Search for the cell housing the specified text and yield its [X, Y] center coordinate. 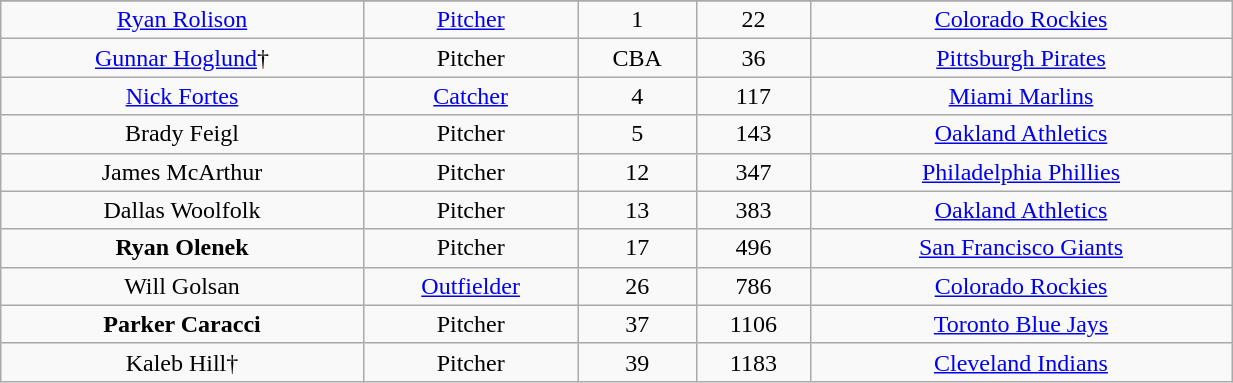
Catcher [470, 96]
39 [637, 362]
Will Golsan [182, 286]
Ryan Rolison [182, 20]
496 [753, 248]
5 [637, 134]
Pittsburgh Pirates [1020, 58]
San Francisco Giants [1020, 248]
22 [753, 20]
347 [753, 172]
1183 [753, 362]
Kaleb Hill† [182, 362]
Brady Feigl [182, 134]
13 [637, 210]
Nick Fortes [182, 96]
CBA [637, 58]
Cleveland Indians [1020, 362]
4 [637, 96]
Miami Marlins [1020, 96]
1 [637, 20]
Philadelphia Phillies [1020, 172]
37 [637, 324]
26 [637, 286]
36 [753, 58]
12 [637, 172]
Ryan Olenek [182, 248]
143 [753, 134]
786 [753, 286]
383 [753, 210]
Dallas Woolfolk [182, 210]
Parker Caracci [182, 324]
17 [637, 248]
Outfielder [470, 286]
1106 [753, 324]
James McArthur [182, 172]
117 [753, 96]
Gunnar Hoglund† [182, 58]
Toronto Blue Jays [1020, 324]
